Detect which cell encompasses the target text, then output its [x, y] center coordinate. 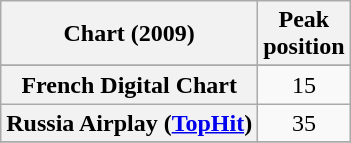
Chart (2009) [130, 34]
Peakposition [304, 34]
35 [304, 123]
15 [304, 85]
Russia Airplay (TopHit) [130, 123]
French Digital Chart [130, 85]
